Return the [X, Y] coordinate for the center point of the cell that contains the specified text.  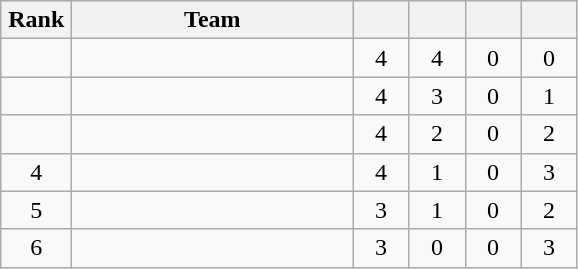
Team [212, 20]
5 [36, 210]
6 [36, 248]
Rank [36, 20]
